Capture the cell that displays the provided text and extract its (x, y) central coordinate. 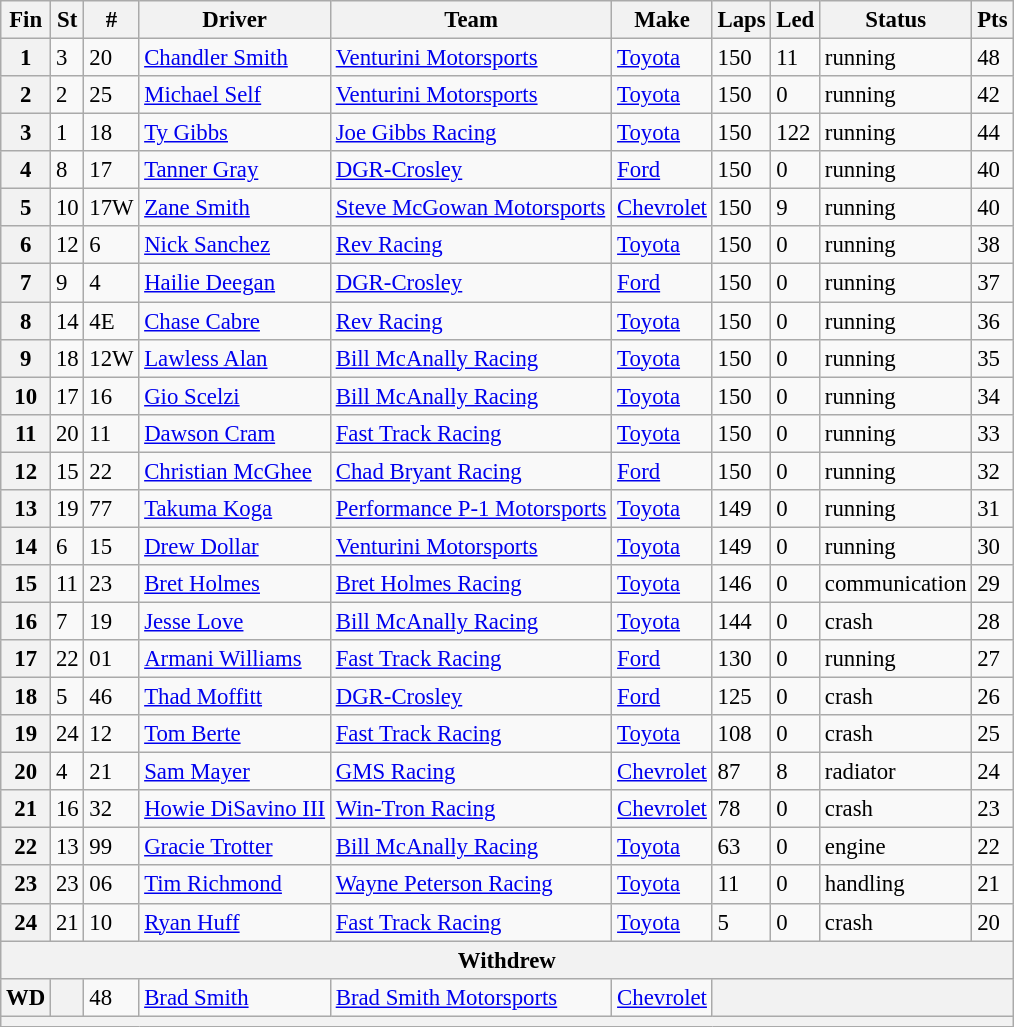
78 (742, 809)
WD (26, 997)
Brad Smith (235, 997)
12W (112, 358)
146 (742, 584)
Performance P-1 Motorsports (470, 509)
01 (112, 659)
Bret Holmes (235, 584)
Driver (235, 20)
Bret Holmes Racing (470, 584)
# (112, 20)
26 (992, 697)
Chase Cabre (235, 321)
radiator (896, 772)
37 (992, 283)
36 (992, 321)
Joe Gibbs Racing (470, 133)
31 (992, 509)
144 (742, 621)
Zane Smith (235, 208)
engine (896, 847)
Ty Gibbs (235, 133)
Laps (742, 20)
87 (742, 772)
Takuma Koga (235, 509)
Thad Moffitt (235, 697)
Tanner Gray (235, 170)
122 (796, 133)
28 (992, 621)
125 (742, 697)
handling (896, 885)
Brad Smith Motorsports (470, 997)
Michael Self (235, 95)
Fin (26, 20)
Make (662, 20)
Tim Richmond (235, 885)
33 (992, 433)
Tom Berte (235, 734)
17W (112, 208)
Howie DiSavino III (235, 809)
communication (896, 584)
Gio Scelzi (235, 396)
Sam Mayer (235, 772)
GMS Racing (470, 772)
Steve McGowan Motorsports (470, 208)
Team (470, 20)
Chad Bryant Racing (470, 471)
27 (992, 659)
46 (112, 697)
Status (896, 20)
Nick Sanchez (235, 245)
Wayne Peterson Racing (470, 885)
29 (992, 584)
Withdrew (507, 960)
Led (796, 20)
44 (992, 133)
42 (992, 95)
Lawless Alan (235, 358)
Jesse Love (235, 621)
35 (992, 358)
Armani Williams (235, 659)
99 (112, 847)
108 (742, 734)
30 (992, 546)
Dawson Cram (235, 433)
Pts (992, 20)
Ryan Huff (235, 922)
Chandler Smith (235, 58)
38 (992, 245)
77 (112, 509)
4E (112, 321)
Drew Dollar (235, 546)
Hailie Deegan (235, 283)
63 (742, 847)
06 (112, 885)
130 (742, 659)
Christian McGhee (235, 471)
Win-Tron Racing (470, 809)
St (68, 20)
Gracie Trotter (235, 847)
34 (992, 396)
